Find where the given text appears and provide that cell's center as [X, Y] coordinate. 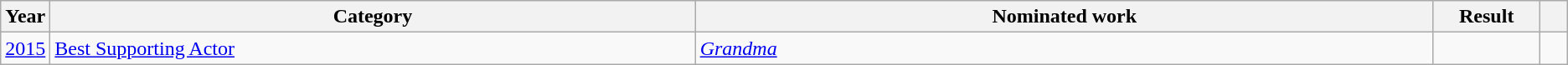
Grandma [1064, 48]
2015 [25, 48]
Nominated work [1064, 17]
Category [373, 17]
Year [25, 17]
Result [1486, 17]
Best Supporting Actor [373, 48]
